Provide the [x, y] coordinate of the cell's center where the given text is located.  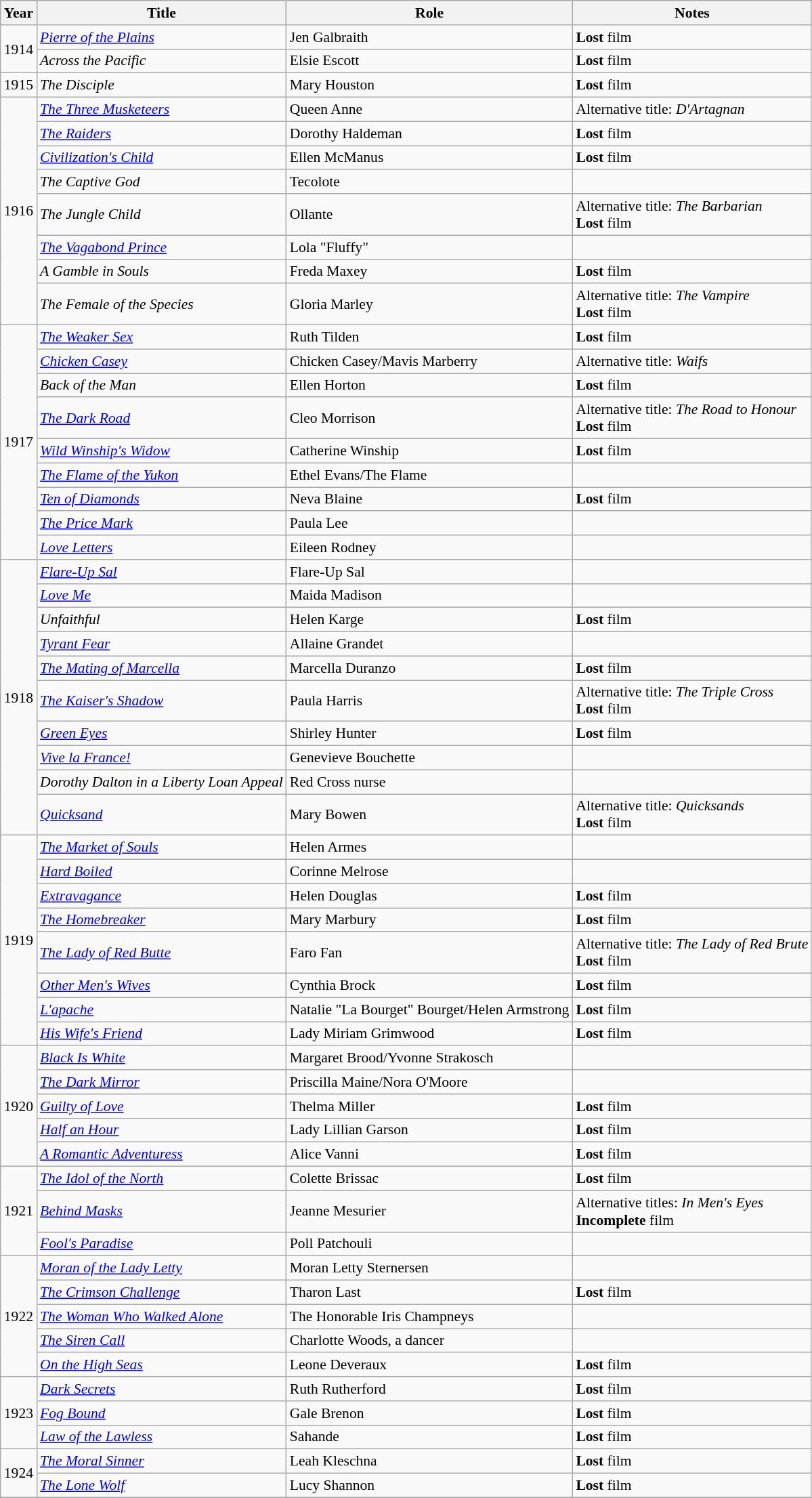
The Lone Wolf [161, 1486]
Ten of Diamonds [161, 499]
Pierre of the Plains [161, 37]
Law of the Lawless [161, 1437]
The Jungle Child [161, 214]
Across the Pacific [161, 61]
The Weaker Sex [161, 337]
The Crimson Challenge [161, 1293]
Love Me [161, 596]
Priscilla Maine/Nora O'Moore [429, 1082]
The Female of the Species [161, 305]
Jeanne Mesurier [429, 1211]
The Mating of Marcella [161, 668]
Thelma Miller [429, 1106]
On the High Seas [161, 1365]
Notes [692, 13]
Ruth Rutherford [429, 1389]
Back of the Man [161, 386]
Love Letters [161, 547]
A Gamble in Souls [161, 272]
Paula Lee [429, 524]
Jen Galbraith [429, 37]
1915 [19, 85]
Eileen Rodney [429, 547]
Alternative title: The Barbarian Lost film [692, 214]
The Disciple [161, 85]
The Raiders [161, 133]
Green Eyes [161, 734]
Ruth Tilden [429, 337]
The Dark Road [161, 419]
Faro Fan [429, 953]
Ethel Evans/The Flame [429, 475]
Mary Marbury [429, 920]
Corinne Melrose [429, 872]
The Moral Sinner [161, 1461]
Charlotte Woods, a dancer [429, 1341]
Alternative title: Quicksands Lost film [692, 814]
Tharon Last [429, 1293]
Title [161, 13]
Behind Masks [161, 1211]
Alternative title: The Road to Honour Lost film [692, 419]
Lady Lillian Garson [429, 1130]
Moran Letty Sternersen [429, 1268]
The Dark Mirror [161, 1082]
Mary Houston [429, 85]
Sahande [429, 1437]
The Homebreaker [161, 920]
Moran of the Lady Letty [161, 1268]
Queen Anne [429, 110]
Alternative titles: In Men's Eyes Incomplete film [692, 1211]
Year [19, 13]
Alternative title: Waifs [692, 361]
Guilty of Love [161, 1106]
1921 [19, 1211]
Catherine Winship [429, 451]
The Market of Souls [161, 848]
Ellen Horton [429, 386]
Lucy Shannon [429, 1486]
Shirley Hunter [429, 734]
Helen Karge [429, 620]
Allaine Grandet [429, 644]
Chicken Casey [161, 361]
Chicken Casey/Mavis Marberry [429, 361]
Half an Hour [161, 1130]
Mary Bowen [429, 814]
1922 [19, 1316]
Neva Blaine [429, 499]
Other Men's Wives [161, 986]
Vive la France! [161, 758]
The Woman Who Walked Alone [161, 1316]
Helen Armes [429, 848]
1923 [19, 1413]
Elsie Escott [429, 61]
Genevieve Bouchette [429, 758]
The Vagabond Prince [161, 247]
The Honorable Iris Champneys [429, 1316]
Margaret Brood/Yvonne Strakosch [429, 1058]
Black Is White [161, 1058]
Alternative title: The Triple Cross Lost film [692, 701]
Unfaithful [161, 620]
The Kaiser's Shadow [161, 701]
Colette Brissac [429, 1179]
Marcella Duranzo [429, 668]
A Romantic Adventuress [161, 1154]
Alternative title: The Lady of Red Brute Lost film [692, 953]
The Three Musketeers [161, 110]
Alternative title: The Vampire Lost film [692, 305]
Gloria Marley [429, 305]
Maida Madison [429, 596]
Ollante [429, 214]
Gale Brenon [429, 1413]
Quicksand [161, 814]
Red Cross nurse [429, 782]
Natalie "La Bourget" Bourget/Helen Armstrong [429, 1010]
Dorothy Haldeman [429, 133]
The Captive God [161, 182]
1916 [19, 211]
Dark Secrets [161, 1389]
The Siren Call [161, 1341]
L'apache [161, 1010]
Fog Bound [161, 1413]
Poll Patchouli [429, 1244]
Hard Boiled [161, 872]
1918 [19, 698]
1920 [19, 1106]
Dorothy Dalton in a Liberty Loan Appeal [161, 782]
Civilization's Child [161, 158]
Alternative title: D'Artagnan [692, 110]
The Flame of the Yukon [161, 475]
The Price Mark [161, 524]
Ellen McManus [429, 158]
1917 [19, 442]
Helen Douglas [429, 896]
Role [429, 13]
Leah Kleschna [429, 1461]
Cynthia Brock [429, 986]
Extravagance [161, 896]
His Wife's Friend [161, 1034]
The Idol of the North [161, 1179]
Cleo Morrison [429, 419]
Leone Deveraux [429, 1365]
Paula Harris [429, 701]
Alice Vanni [429, 1154]
The Lady of Red Butte [161, 953]
Wild Winship's Widow [161, 451]
1924 [19, 1473]
Tecolote [429, 182]
Lola "Fluffy" [429, 247]
1919 [19, 940]
Lady Miriam Grimwood [429, 1034]
Fool's Paradise [161, 1244]
Freda Maxey [429, 272]
Tyrant Fear [161, 644]
1914 [19, 49]
